Locate the cell with the specified text and output its [x, y] center coordinate. 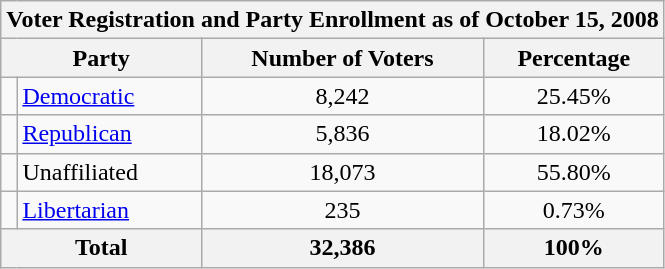
235 [343, 210]
32,386 [343, 248]
Republican [110, 134]
Unaffiliated [110, 172]
Percentage [574, 58]
Libertarian [110, 210]
Total [102, 248]
18.02% [574, 134]
8,242 [343, 96]
55.80% [574, 172]
Voter Registration and Party Enrollment as of October 15, 2008 [332, 20]
25.45% [574, 96]
5,836 [343, 134]
0.73% [574, 210]
100% [574, 248]
Party [102, 58]
18,073 [343, 172]
Democratic [110, 96]
Number of Voters [343, 58]
